Return (x, y) of the center of cell containing provided text 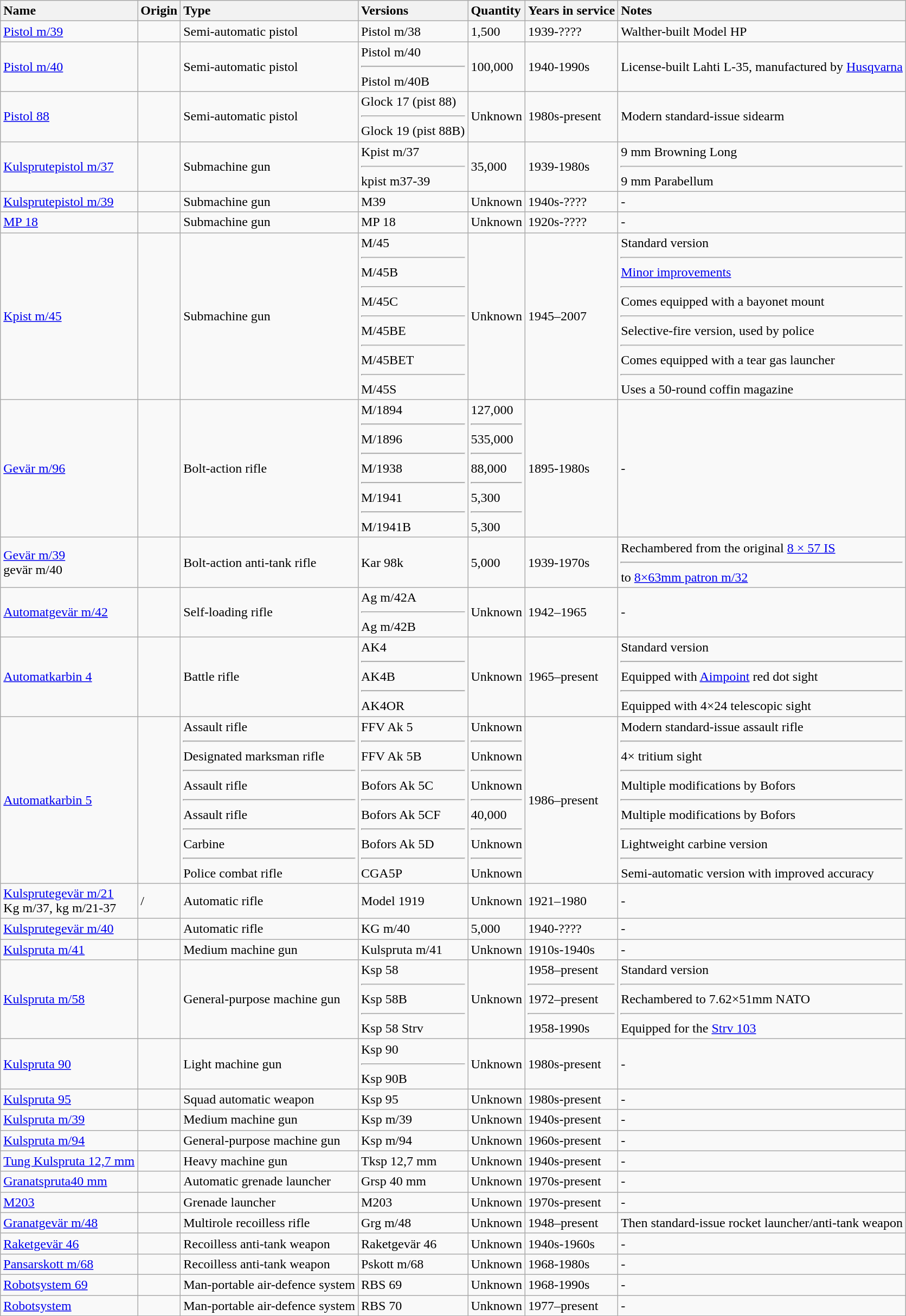
Kulsprutegevär m/21 Kg m/37, kg m/21-37 (69, 901)
UnknownUnknownUnknown40,000UnknownUnknown (497, 800)
1940-1990s (571, 67)
1958–present1972–present1958-1990s (571, 999)
Pskott m/68 (413, 1264)
Grg m/48 (413, 1223)
1940s-???? (571, 202)
Gevär m/96 (69, 468)
Automatkarbin 4 (69, 676)
1920s-???? (571, 222)
Ksp m/94 (413, 1140)
Glock 17 (pist 88)Glock 19 (pist 88B) (413, 117)
Automatkarbin 5 (69, 800)
Versions (413, 11)
Grsp 40 mm (413, 1182)
Pistol 88 (69, 117)
RBS 70 (413, 1306)
Ksp 90Ksp 90B (413, 1064)
KG m/40 (413, 929)
Pansarskott m/68 (69, 1264)
Granatspruta40 mm (69, 1182)
1977–present (571, 1306)
Assault rifleDesignated marksman rifleAssault rifleAssault rifleCarbinePolice combat rifle (269, 800)
Bolt-action rifle (269, 468)
Tung Kulspruta 12,7 mm (69, 1161)
9 mm Browning Long 9 mm Parabellum (762, 166)
1940-???? (571, 929)
Standard versionEquipped with Aimpoint red dot sightEquipped with 4×24 telescopic sight (762, 676)
1965–present (571, 676)
1968-1990s (571, 1285)
1939-1970s (571, 562)
Walther-built Model HP (762, 31)
Light machine gun (269, 1064)
Self-loading rifle (269, 612)
Automatic grenade launcher (269, 1182)
Notes (762, 11)
License-built Lahti L-35, manufactured by Husqvarna (762, 67)
Robotsystem 69 (69, 1285)
Kulspruta m/58 (69, 999)
AK4AK4BAK4OR (413, 676)
Kpist m/37kpist m37-39 (413, 166)
Ksp m/39 (413, 1120)
Type (269, 11)
Years in service (571, 11)
Squad automatic weapon (269, 1099)
1895-1980s (571, 468)
Pistol m/38 (413, 31)
RBS 69 (413, 1285)
Then standard-issue rocket launcher/anti-tank weapon (762, 1223)
Standard versionRechambered to 7.62×51mm NATOEquipped for the Strv 103 (762, 999)
1940s-1960s (571, 1243)
Modern standard-issue sidearm (762, 117)
Name (69, 11)
FFV Ak 5FFV Ak 5BBofors Ak 5CBofors Ak 5CFBofors Ak 5DCGA5P (413, 800)
Granatgevär m/48 (69, 1223)
Multirole recoilless rifle (269, 1223)
Battle rifle (269, 676)
1945–2007 (571, 316)
Ksp 58Ksp 58BKsp 58 Strv (413, 999)
1948–present (571, 1223)
Ag m/42AAg m/42B (413, 612)
1968-1980s (571, 1264)
Ksp 95 (413, 1099)
Kulspruta m/94 (69, 1140)
Kulsprutepistol m/37 (69, 166)
Kulspruta 95 (69, 1099)
/ (159, 901)
M/45M/45BM/45CM/45BEM/45BETM/45S (413, 316)
Gevär m/39gevär m/40 (69, 562)
1,500 (497, 31)
1910s-1940s (571, 950)
Pistol m/39 (69, 31)
127,000535,00088,0005,3005,300 (497, 468)
Pistol m/40Pistol m/40B (413, 67)
1942–1965 (571, 612)
Kulsprutegevär m/40 (69, 929)
100,000 (497, 67)
Bolt-action anti-tank rifle (269, 562)
Kulspruta m/39 (69, 1120)
Kpist m/45 (69, 316)
1939-???? (571, 31)
Robotsystem (69, 1306)
1960s-present (571, 1140)
Kar 98k (413, 562)
1921–1980 (571, 901)
Automatgevär m/42 (69, 612)
Tksp 12,7 mm (413, 1161)
35,000 (497, 166)
M39 (413, 202)
Quantity (497, 11)
Kulspruta 90 (69, 1064)
Rechambered from the original 8 × 57 IS to 8×63mm patron m/32 (762, 562)
Grenade launcher (269, 1202)
Origin (159, 11)
M/1894M/1896M/1938M/1941M/1941B (413, 468)
1939-1980s (571, 166)
Kulsprutepistol m/39 (69, 202)
Pistol m/40 (69, 67)
Model 1919 (413, 901)
1986–present (571, 800)
Heavy machine gun (269, 1161)
